Provide the (X, Y) coordinate of the cell's center where the given text is located.  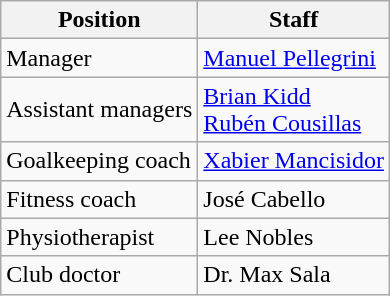
Dr. Max Sala (294, 275)
Assistant managers (100, 110)
Physiotherapist (100, 237)
Position (100, 20)
Manager (100, 58)
Lee Nobles (294, 237)
Manuel Pellegrini (294, 58)
Club doctor (100, 275)
Brian Kidd Rubén Cousillas (294, 110)
Xabier Mancisidor (294, 161)
José Cabello (294, 199)
Staff (294, 20)
Goalkeeping coach (100, 161)
Fitness coach (100, 199)
